Scan for the cell matching the given text and deliver its (x, y) coordinate at center. 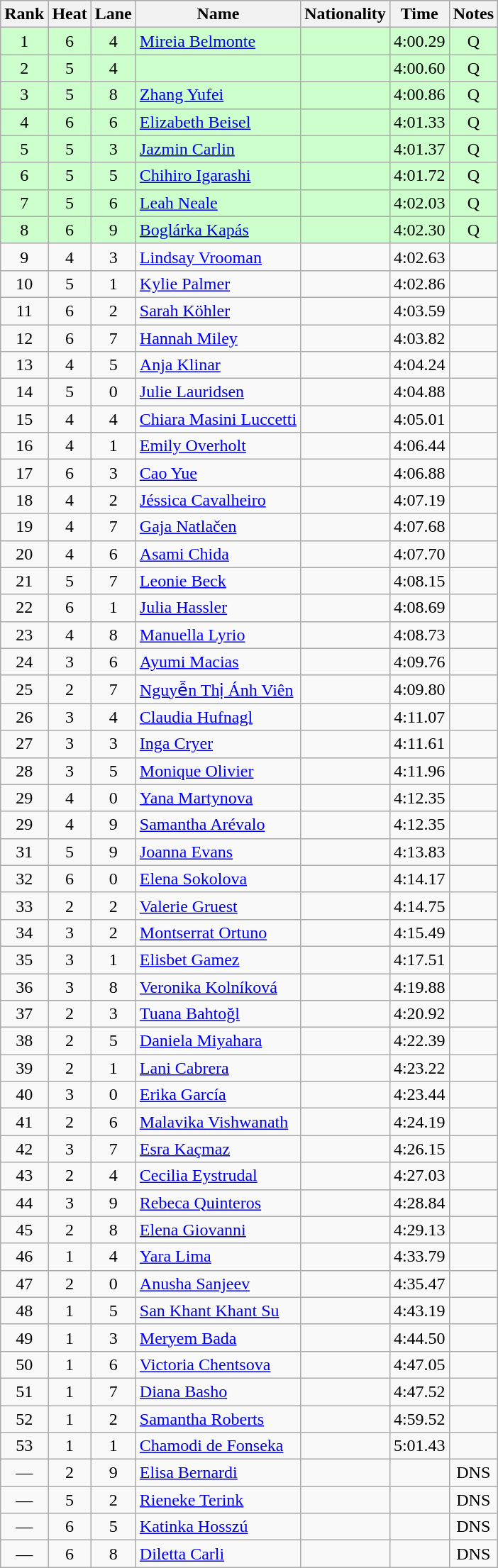
16 (24, 446)
Jéssica Cavalheiro (218, 500)
Leah Neale (218, 203)
4:02.03 (419, 203)
Manuella Lyrio (218, 635)
Anusha Sanjeev (218, 1284)
4:11.96 (419, 771)
Nguyễn Thị Ánh Viên (218, 689)
Chiara Masini Luccetti (218, 419)
4:06.88 (419, 473)
4:47.05 (419, 1364)
Rieneke Terink (218, 1500)
Boglárka Kapás (218, 230)
4:35.47 (419, 1284)
28 (24, 771)
20 (24, 554)
Diana Basho (218, 1391)
Lani Cabrera (218, 1068)
Valerie Gruest (218, 906)
Yana Martynova (218, 798)
4:15.49 (419, 933)
4:01.72 (419, 176)
4:07.19 (419, 500)
4:00.29 (419, 41)
Lane (114, 14)
33 (24, 906)
Asami Chida (218, 554)
4:27.03 (419, 1176)
40 (24, 1095)
Inga Cryer (218, 744)
4:04.24 (419, 365)
41 (24, 1122)
4:02.30 (419, 230)
Tuana Bahtoğl (218, 1014)
Claudia Hufnagl (218, 717)
4:01.33 (419, 122)
Victoria Chentsova (218, 1364)
4:08.73 (419, 635)
Gaja Natlačen (218, 527)
Cecilia Eystrudal (218, 1176)
Emily Overholt (218, 446)
Hannah Miley (218, 338)
4:47.52 (419, 1391)
5:01.43 (419, 1446)
Elisa Bernardi (218, 1473)
4:19.88 (419, 986)
Diletta Carli (218, 1554)
Zhang Yufei (218, 95)
25 (24, 689)
34 (24, 933)
13 (24, 365)
Julia Hassler (218, 608)
4:23.22 (419, 1068)
Julie Lauridsen (218, 392)
23 (24, 635)
Elena Giovanni (218, 1230)
52 (24, 1419)
Notes (473, 14)
35 (24, 960)
36 (24, 986)
43 (24, 1176)
Ayumi Macias (218, 662)
22 (24, 608)
14 (24, 392)
4:09.80 (419, 689)
26 (24, 717)
Samantha Roberts (218, 1419)
4:20.92 (419, 1014)
Elisbet Gamez (218, 960)
Veronika Kolníková (218, 986)
17 (24, 473)
49 (24, 1338)
46 (24, 1257)
42 (24, 1149)
37 (24, 1014)
47 (24, 1284)
Montserrat Ortuno (218, 933)
38 (24, 1041)
27 (24, 744)
48 (24, 1311)
4:59.52 (419, 1419)
Elizabeth Beisel (218, 122)
44 (24, 1203)
4:03.82 (419, 338)
11 (24, 311)
Sarah Köhler (218, 311)
18 (24, 500)
4:06.44 (419, 446)
50 (24, 1364)
4:14.17 (419, 879)
4:02.86 (419, 284)
4:14.75 (419, 906)
53 (24, 1446)
21 (24, 581)
Malavika Vishwanath (218, 1122)
Mireia Belmonte (218, 41)
Anja Klinar (218, 365)
4:44.50 (419, 1338)
4:04.88 (419, 392)
Time (419, 14)
Jazmin Carlin (218, 149)
Lindsay Vrooman (218, 257)
Samantha Arévalo (218, 825)
12 (24, 338)
4:00.60 (419, 68)
4:08.69 (419, 608)
Daniela Miyahara (218, 1041)
Erika García (218, 1095)
Esra Kaçmaz (218, 1149)
4:03.59 (419, 311)
24 (24, 662)
Name (218, 14)
4:09.76 (419, 662)
39 (24, 1068)
4:23.44 (419, 1095)
4:05.01 (419, 419)
4:11.07 (419, 717)
45 (24, 1230)
Yara Lima (218, 1257)
4:28.84 (419, 1203)
Katinka Hosszú (218, 1527)
4:00.86 (419, 95)
4:07.68 (419, 527)
32 (24, 879)
15 (24, 419)
Meryem Bada (218, 1338)
51 (24, 1391)
4:11.61 (419, 744)
Joanna Evans (218, 852)
4:02.63 (419, 257)
4:08.15 (419, 581)
4:13.83 (419, 852)
Monique Olivier (218, 771)
4:17.51 (419, 960)
4:43.19 (419, 1311)
Leonie Beck (218, 581)
19 (24, 527)
Rebeca Quinteros (218, 1203)
Chamodi de Fonseka (218, 1446)
31 (24, 852)
Nationality (345, 14)
Heat (70, 14)
4:07.70 (419, 554)
10 (24, 284)
San Khant Khant Su (218, 1311)
Rank (24, 14)
4:01.37 (419, 149)
4:22.39 (419, 1041)
Cao Yue (218, 473)
4:26.15 (419, 1149)
Elena Sokolova (218, 879)
Kylie Palmer (218, 284)
Chihiro Igarashi (218, 176)
4:24.19 (419, 1122)
4:29.13 (419, 1230)
4:33.79 (419, 1257)
